Locate the cell with the specified text and output its (x, y) center coordinate. 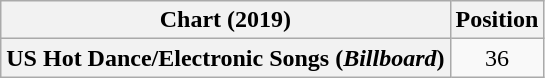
US Hot Dance/Electronic Songs (Billboard) (226, 58)
Position (497, 20)
Chart (2019) (226, 20)
36 (497, 58)
